Return [x, y] of the center of cell containing provided text 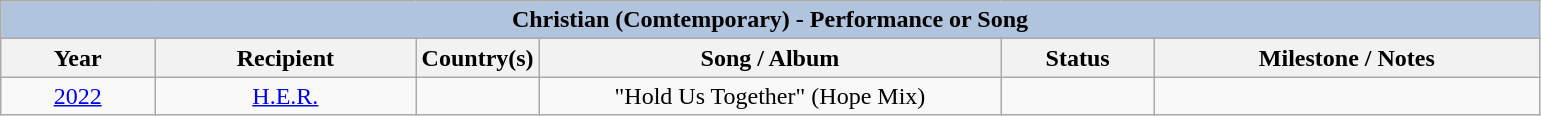
Country(s) [478, 58]
Year [78, 58]
2022 [78, 96]
Recipient [286, 58]
H.E.R. [286, 96]
"Hold Us Together" (Hope Mix) [770, 96]
Milestone / Notes [1346, 58]
Status [1078, 58]
Christian (Comtemporary) - Performance or Song [770, 20]
Song / Album [770, 58]
